Capture the cell that displays the provided text and extract its (x, y) central coordinate. 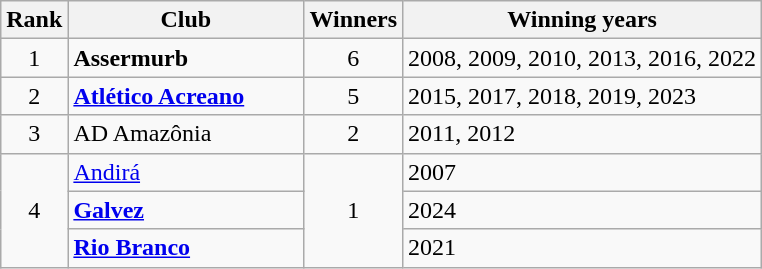
Andirá (186, 172)
2008, 2009, 2010, 2013, 2016, 2022 (582, 58)
2024 (582, 210)
Rank (34, 20)
6 (354, 58)
2021 (582, 248)
4 (34, 210)
Winners (354, 20)
5 (354, 96)
2011, 2012 (582, 134)
2007 (582, 172)
Assermurb (186, 58)
2015, 2017, 2018, 2019, 2023 (582, 96)
Winning years (582, 20)
Club (186, 20)
Atlético Acreano (186, 96)
AD Amazônia (186, 134)
3 (34, 134)
Rio Branco (186, 248)
Galvez (186, 210)
